Output the (x, y) coordinate of the center of the cell containing the given text.  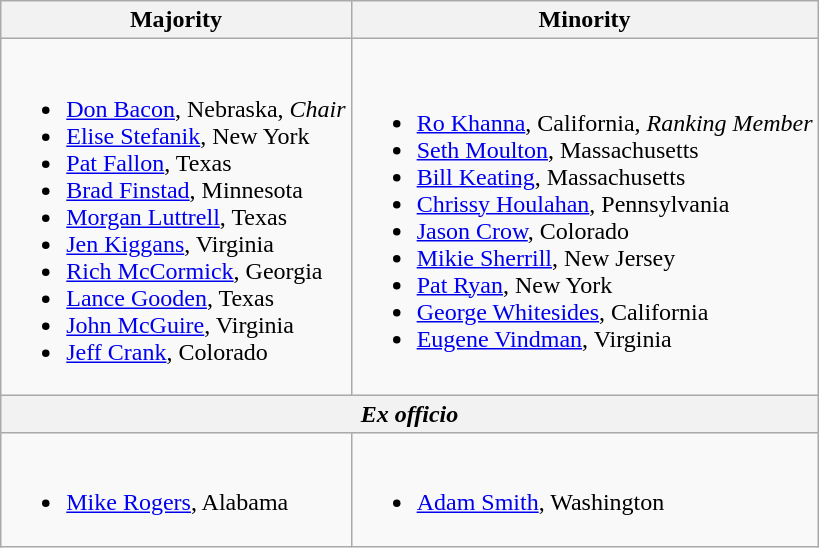
Mike Rogers, Alabama (176, 490)
Adam Smith, Washington (584, 490)
Majority (176, 20)
Minority (584, 20)
Ex officio (410, 414)
